Identify which cell holds the provided text, then report its (X, Y) central coordinate. 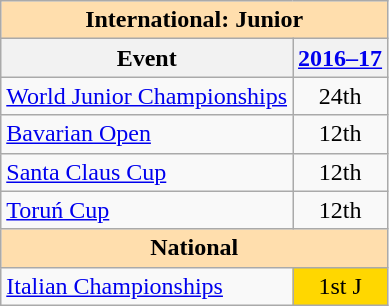
Santa Claus Cup (147, 172)
1st J (340, 286)
International: Junior (194, 20)
Italian Championships (147, 286)
Event (147, 58)
Toruń Cup (147, 210)
24th (340, 96)
World Junior Championships (147, 96)
Bavarian Open (147, 134)
National (194, 248)
2016–17 (340, 58)
